Locate the cell with the specified text and output its (X, Y) center coordinate. 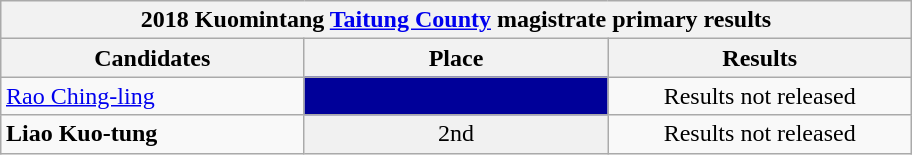
Candidates (152, 58)
2018 Kuomintang Taitung County magistrate primary results (456, 20)
Liao Kuo-tung (152, 134)
2nd (456, 134)
Results (760, 58)
Place (456, 58)
Rao Ching-ling (152, 96)
